Search for the cell housing the specified text and yield its [X, Y] center coordinate. 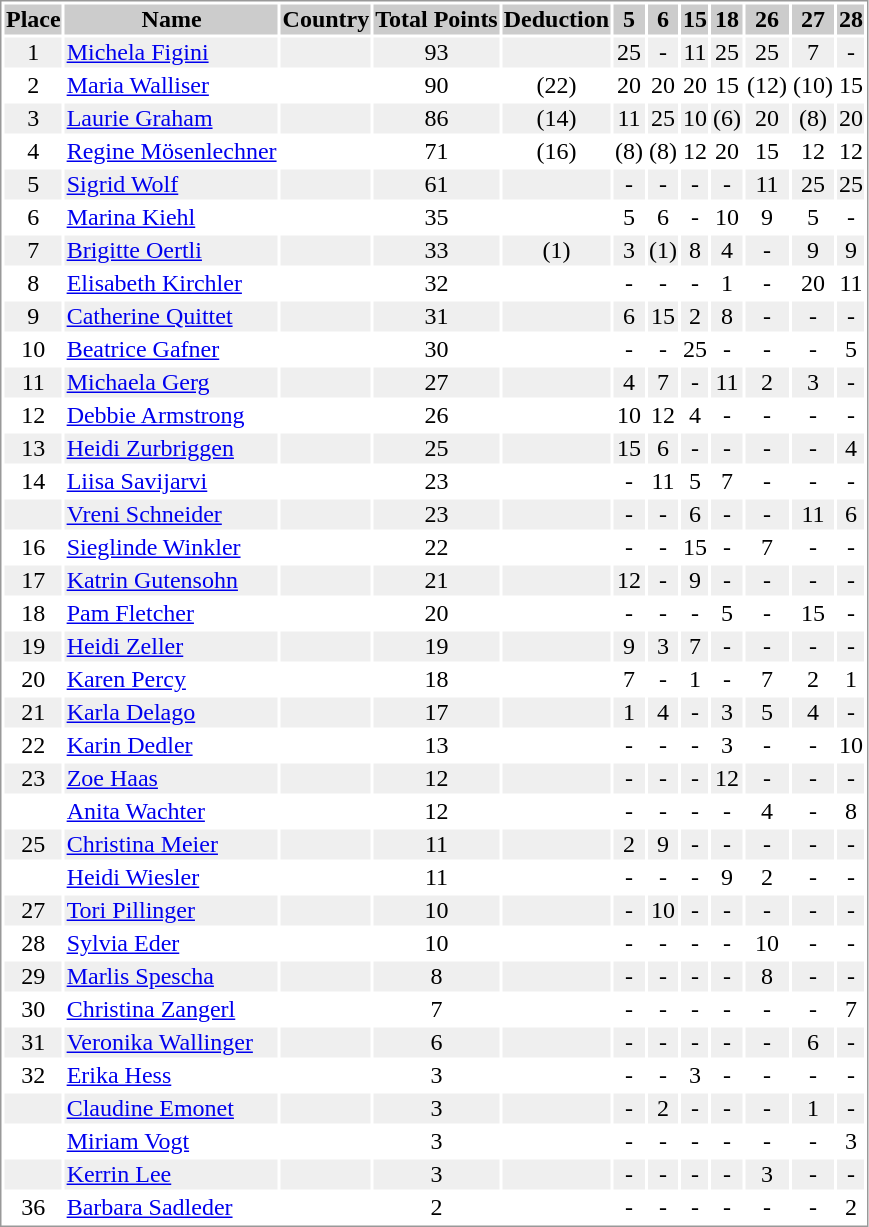
33 [436, 251]
71 [436, 151]
Claudine Emonet [172, 1109]
Anita Wachter [172, 811]
36 [33, 1207]
Debbie Armstrong [172, 415]
29 [33, 977]
Sylvia Eder [172, 943]
Vreni Schneider [172, 515]
Sieglinde Winkler [172, 547]
Regine Mösenlechner [172, 151]
Kerrin Lee [172, 1175]
(16) [556, 151]
Barbara Sadleder [172, 1207]
Name [172, 19]
Pam Fletcher [172, 613]
Brigitte Oertli [172, 251]
Liisa Savijarvi [172, 481]
Deduction [556, 19]
Tori Pillinger [172, 911]
14 [33, 481]
Heidi Zurbriggen [172, 449]
Miriam Vogt [172, 1141]
Laurie Graham [172, 119]
Katrin Gutensohn [172, 581]
Sigrid Wolf [172, 185]
Country [326, 19]
Maria Walliser [172, 85]
16 [33, 547]
35 [436, 217]
Karen Percy [172, 679]
(12) [768, 85]
Michela Figini [172, 53]
Michaela Gerg [172, 383]
Beatrice Gafner [172, 349]
Karin Dedler [172, 745]
Place [33, 19]
Marina Kiehl [172, 217]
Heidi Zeller [172, 647]
90 [436, 85]
(14) [556, 119]
(22) [556, 85]
(6) [728, 119]
Marlis Spescha [172, 977]
Total Points [436, 19]
61 [436, 185]
Erika Hess [172, 1075]
Elisabeth Kirchler [172, 283]
Catherine Quittet [172, 317]
Zoe Haas [172, 779]
93 [436, 53]
Karla Delago [172, 713]
(10) [814, 85]
Christina Meier [172, 845]
Heidi Wiesler [172, 877]
86 [436, 119]
Christina Zangerl [172, 1009]
Veronika Wallinger [172, 1043]
